Return [x, y] of the center of cell containing provided text 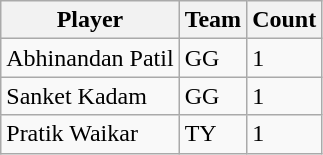
Count [284, 20]
Player [90, 20]
Abhinandan Patil [90, 58]
Pratik Waikar [90, 134]
Sanket Kadam [90, 96]
Team [213, 20]
TY [213, 134]
